Provide the (x, y) coordinate of the cell's center where the given text is located.  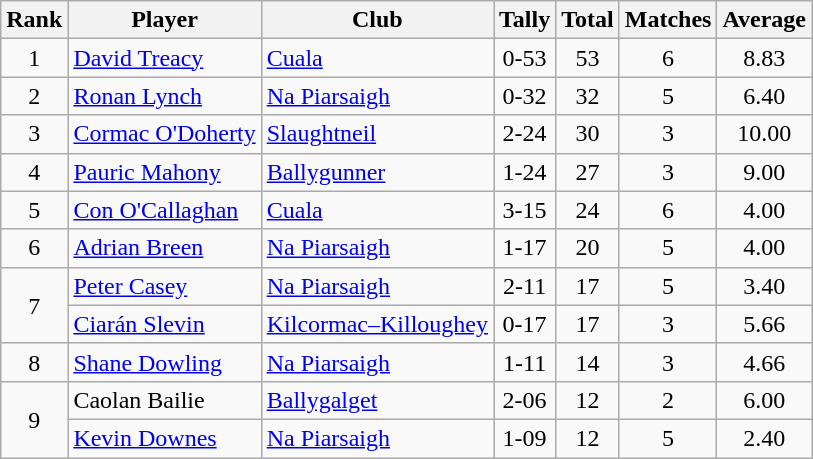
0-17 (525, 324)
Cormac O'Doherty (164, 134)
27 (588, 172)
David Treacy (164, 58)
Tally (525, 20)
Peter Casey (164, 286)
Matches (668, 20)
2-11 (525, 286)
Shane Dowling (164, 362)
Pauric Mahony (164, 172)
Ballygalget (377, 400)
Ronan Lynch (164, 96)
Adrian Breen (164, 248)
0-32 (525, 96)
24 (588, 210)
6.00 (764, 400)
Total (588, 20)
10.00 (764, 134)
Ciarán Slevin (164, 324)
Rank (34, 20)
Kevin Downes (164, 438)
7 (34, 305)
1-17 (525, 248)
4 (34, 172)
Con O'Callaghan (164, 210)
1-09 (525, 438)
0-53 (525, 58)
Slaughtneil (377, 134)
2-24 (525, 134)
2-06 (525, 400)
14 (588, 362)
30 (588, 134)
8.83 (764, 58)
2.40 (764, 438)
Average (764, 20)
32 (588, 96)
8 (34, 362)
3.40 (764, 286)
Caolan Bailie (164, 400)
9 (34, 419)
1-24 (525, 172)
Club (377, 20)
3-15 (525, 210)
6.40 (764, 96)
20 (588, 248)
1-11 (525, 362)
Ballygunner (377, 172)
Kilcormac–Killoughey (377, 324)
9.00 (764, 172)
1 (34, 58)
5.66 (764, 324)
Player (164, 20)
53 (588, 58)
4.66 (764, 362)
